Identify which cell holds the provided text, then report its (X, Y) central coordinate. 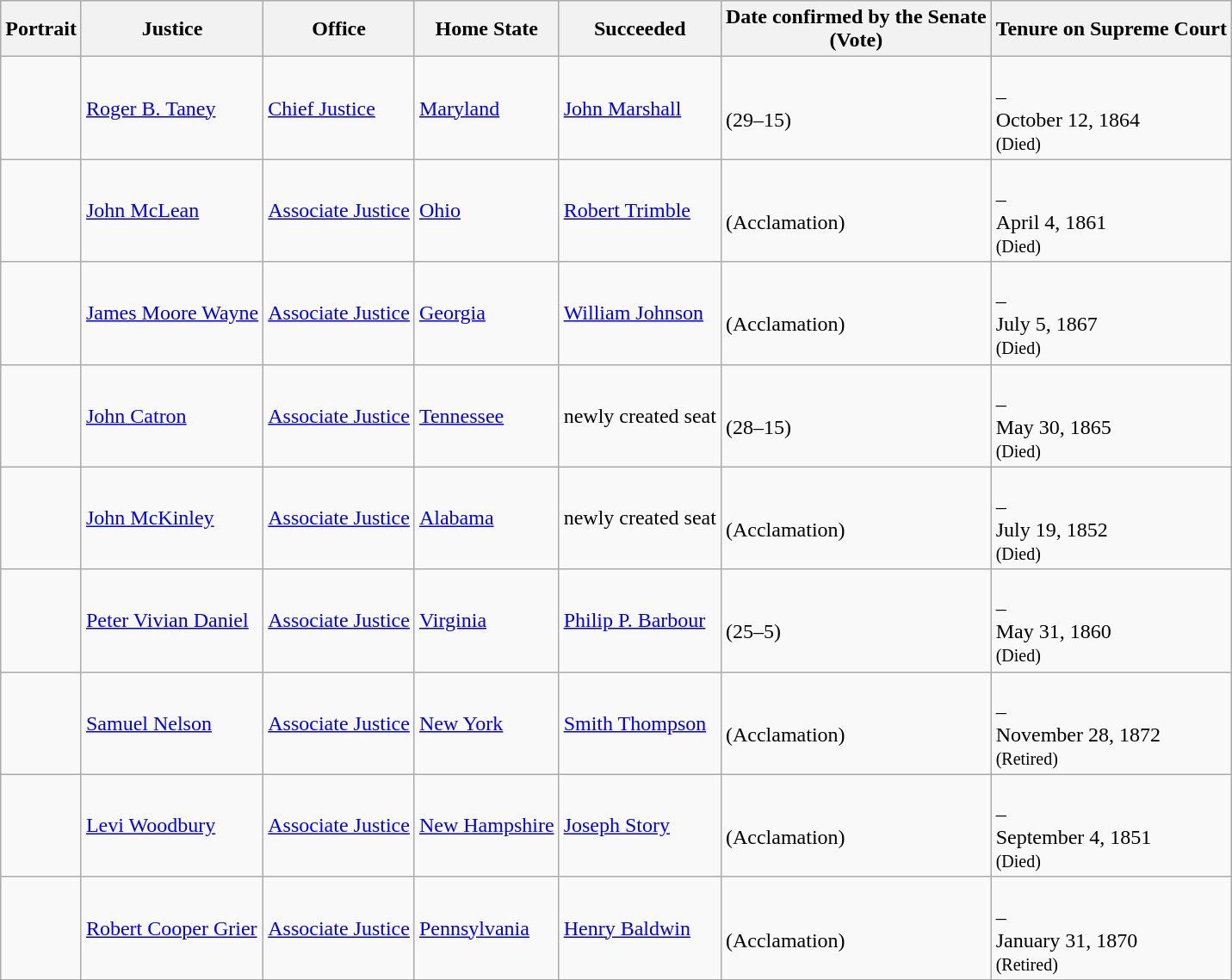
–May 31, 1860(Died) (1111, 620)
Pennsylvania (486, 928)
John Catron (172, 415)
Office (339, 29)
Chief Justice (339, 109)
Date confirmed by the Senate(Vote) (856, 29)
–July 5, 1867(Died) (1111, 313)
Alabama (486, 518)
Joseph Story (640, 825)
William Johnson (640, 313)
John Marshall (640, 109)
Levi Woodbury (172, 825)
Philip P. Barbour (640, 620)
Ohio (486, 210)
New York (486, 723)
Samuel Nelson (172, 723)
James Moore Wayne (172, 313)
–January 31, 1870(Retired) (1111, 928)
–July 19, 1852(Died) (1111, 518)
Portrait (41, 29)
Robert Cooper Grier (172, 928)
Home State (486, 29)
Georgia (486, 313)
Roger B. Taney (172, 109)
Tenure on Supreme Court (1111, 29)
–April 4, 1861(Died) (1111, 210)
Justice (172, 29)
Peter Vivian Daniel (172, 620)
Robert Trimble (640, 210)
John McKinley (172, 518)
(25–5) (856, 620)
John McLean (172, 210)
Henry Baldwin (640, 928)
Succeeded (640, 29)
Smith Thompson (640, 723)
(29–15) (856, 109)
Maryland (486, 109)
–October 12, 1864(Died) (1111, 109)
Tennessee (486, 415)
Virginia (486, 620)
(28–15) (856, 415)
–September 4, 1851(Died) (1111, 825)
New Hampshire (486, 825)
–May 30, 1865(Died) (1111, 415)
–November 28, 1872(Retired) (1111, 723)
